Find where the given text appears and provide that cell's center as (X, Y) coordinate. 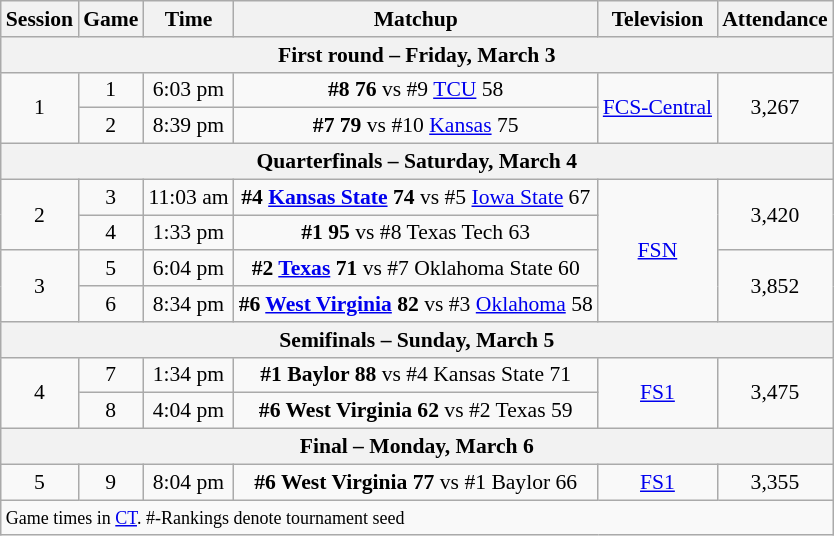
Television (658, 19)
Semifinals – Sunday, March 5 (417, 340)
#6 West Virginia 82 vs #3 Oklahoma 58 (416, 304)
Game (110, 19)
#6 West Virginia 77 vs #1 Baylor 66 (416, 482)
1:34 pm (188, 375)
First round – Friday, March 3 (417, 55)
6 (110, 304)
8 (110, 411)
#6 West Virginia 62 vs #2 Texas 59 (416, 411)
3,475 (775, 392)
8:39 pm (188, 126)
Final – Monday, March 6 (417, 447)
#7 79 vs #10 Kansas 75 (416, 126)
6:04 pm (188, 269)
4:04 pm (188, 411)
#2 Texas 71 vs #7 Oklahoma State 60 (416, 269)
8:04 pm (188, 482)
Game times in CT. #-Rankings denote tournament seed (417, 518)
#1 Baylor 88 vs #4 Kansas State 71 (416, 375)
Session (40, 19)
9 (110, 482)
7 (110, 375)
3,852 (775, 286)
3,355 (775, 482)
3,267 (775, 108)
#8 76 vs #9 TCU 58 (416, 90)
FCS-Central (658, 108)
#4 Kansas State 74 vs #5 Iowa State 67 (416, 197)
Attendance (775, 19)
Time (188, 19)
#1 95 vs #8 Texas Tech 63 (416, 233)
Matchup (416, 19)
11:03 am (188, 197)
FSN (658, 250)
6:03 pm (188, 90)
1:33 pm (188, 233)
3,420 (775, 214)
Quarterfinals – Saturday, March 4 (417, 162)
8:34 pm (188, 304)
